Return [X, Y] of the center of cell containing provided text 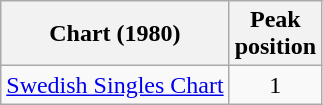
Chart (1980) [115, 34]
Peakposition [275, 34]
1 [275, 85]
Swedish Singles Chart [115, 85]
